Output the [x, y] coordinate of the center of the cell containing the given text.  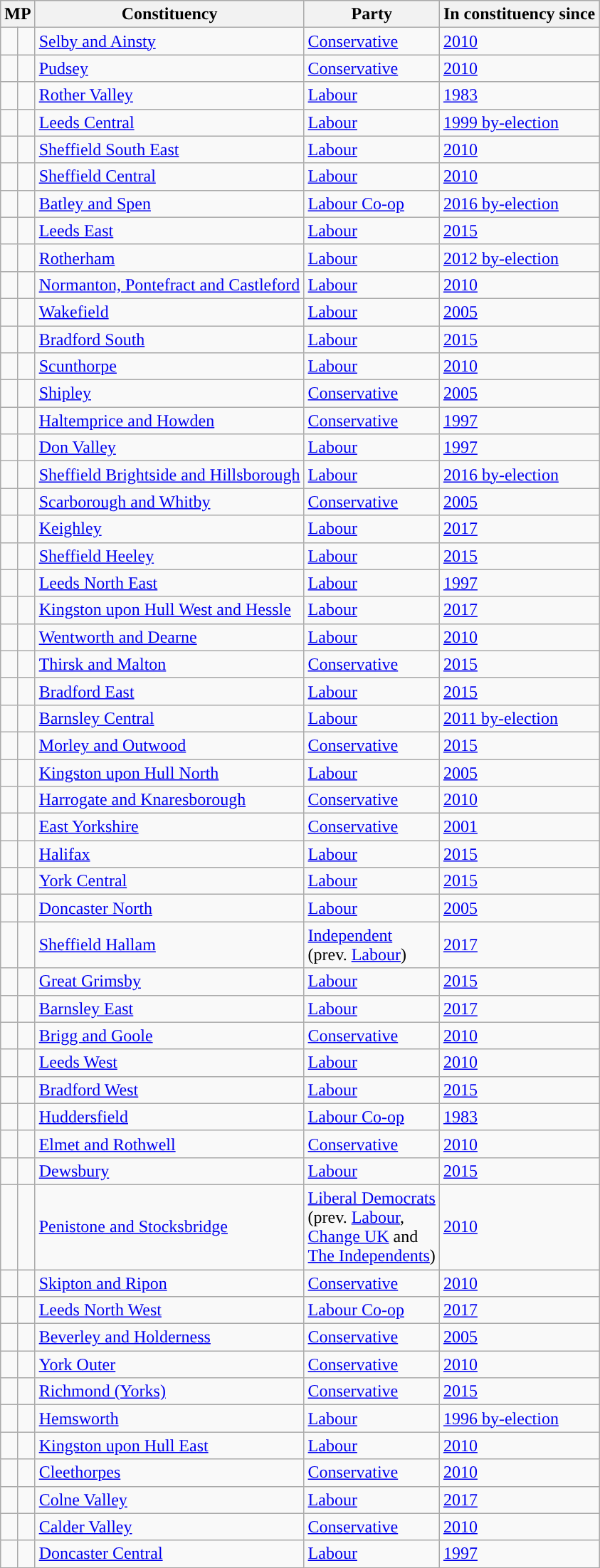
Brigg and Goole [169, 1036]
Party [372, 14]
Rother Valley [169, 95]
Leeds North East [169, 583]
Morley and Outwood [169, 745]
York Outer [169, 1364]
MP [18, 14]
East Yorkshire [169, 827]
Selby and Ainsty [169, 41]
2011 by-election [519, 718]
1999 by-election [519, 122]
Dewsbury [169, 1171]
Kingston upon Hull North [169, 772]
Sheffield South East [169, 149]
In constituency since [519, 14]
Keighley [169, 529]
Kingston upon Hull West and Hessle [169, 610]
Scunthorpe [169, 367]
Leeds Central [169, 122]
Doncaster Central [169, 1554]
Hemsworth [169, 1419]
Harrogate and Knaresborough [169, 800]
1996 by-election [519, 1419]
Sheffield Central [169, 177]
Cleethorpes [169, 1473]
Huddersfield [169, 1117]
Barnsley East [169, 1009]
Elmet and Rothwell [169, 1144]
Halifax [169, 854]
Bradford South [169, 340]
Scarborough and Whitby [169, 502]
Thirsk and Malton [169, 664]
2012 by-election [519, 258]
Doncaster North [169, 908]
Don Valley [169, 448]
Barnsley Central [169, 718]
Wentworth and Dearne [169, 637]
Leeds West [169, 1063]
Bradford West [169, 1090]
Great Grimsby [169, 982]
Normanton, Pontefract and Castleford [169, 285]
Calder Valley [169, 1527]
Haltemprice and Howden [169, 421]
Richmond (Yorks) [169, 1391]
Kingston upon Hull East [169, 1446]
York Central [169, 881]
Penistone and Stocksbridge [169, 1227]
Sheffield Brightside and Hillsborough [169, 475]
Sheffield Heeley [169, 556]
Pudsey [169, 68]
Sheffield Hallam [169, 945]
Leeds East [169, 231]
Constituency [169, 14]
Wakefield [169, 312]
Skipton and Ripon [169, 1283]
Independent(prev. Labour) [372, 945]
Beverley and Holderness [169, 1337]
Shipley [169, 394]
Leeds North West [169, 1310]
Batley and Spen [169, 204]
Colne Valley [169, 1500]
2001 [519, 827]
Liberal Democrats(prev. Labour,Change UK andThe Independents) [372, 1227]
Bradford East [169, 691]
Rotherham [169, 258]
